Capture the cell that displays the provided text and extract its (X, Y) central coordinate. 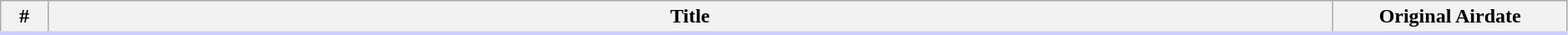
# (24, 17)
Title (690, 17)
Original Airdate (1450, 17)
